Extract the [X, Y] coordinate from the center of the cell holding the provided text.  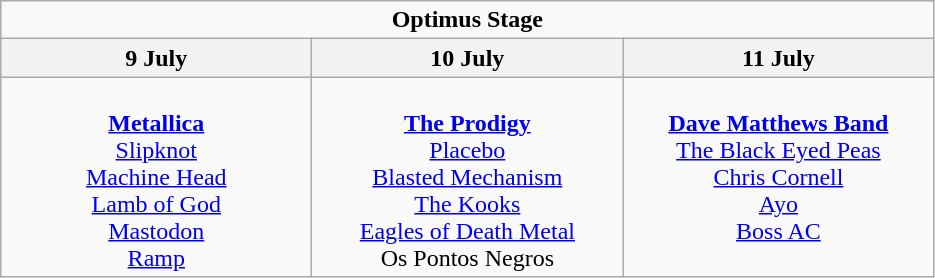
Optimus Stage [468, 20]
9 July [156, 58]
The ProdigyPlaceboBlasted MechanismThe KooksEagles of Death MetalOs Pontos Negros [468, 177]
MetallicaSlipknotMachine HeadLamb of GodMastodonRamp [156, 177]
10 July [468, 58]
11 July [778, 58]
Dave Matthews BandThe Black Eyed PeasChris CornellAyoBoss AC [778, 177]
